Search for the cell housing the specified text and yield its (X, Y) center coordinate. 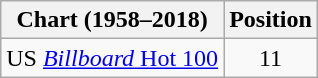
Position (271, 20)
11 (271, 58)
US Billboard Hot 100 (112, 58)
Chart (1958–2018) (112, 20)
